Locate the cell with the specified text and output its [X, Y] center coordinate. 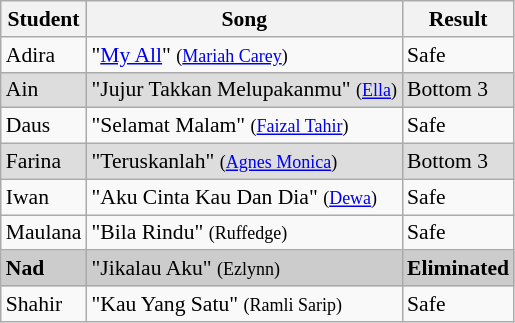
"Aku Cinta Kau Dan Dia" (Dewa) [244, 197]
Eliminated [458, 269]
"Jujur Takkan Melupakanmu" (Ella) [244, 90]
"My All" (Mariah Carey) [244, 55]
"Teruskanlah" (Agnes Monica) [244, 162]
Maulana [44, 233]
Shahir [44, 304]
"Selamat Malam" (Faizal Tahir) [244, 126]
"Kau Yang Satu" (Ramli Sarip) [244, 304]
Iwan [44, 197]
Nad [44, 269]
Student [44, 19]
Adira [44, 55]
"Bila Rindu" (Ruffedge) [244, 233]
"Jikalau Aku" (Ezlynn) [244, 269]
Ain [44, 90]
Daus [44, 126]
Song [244, 19]
Result [458, 19]
Farina [44, 162]
